Extract the [x, y] coordinate from the center of the cell holding the provided text.  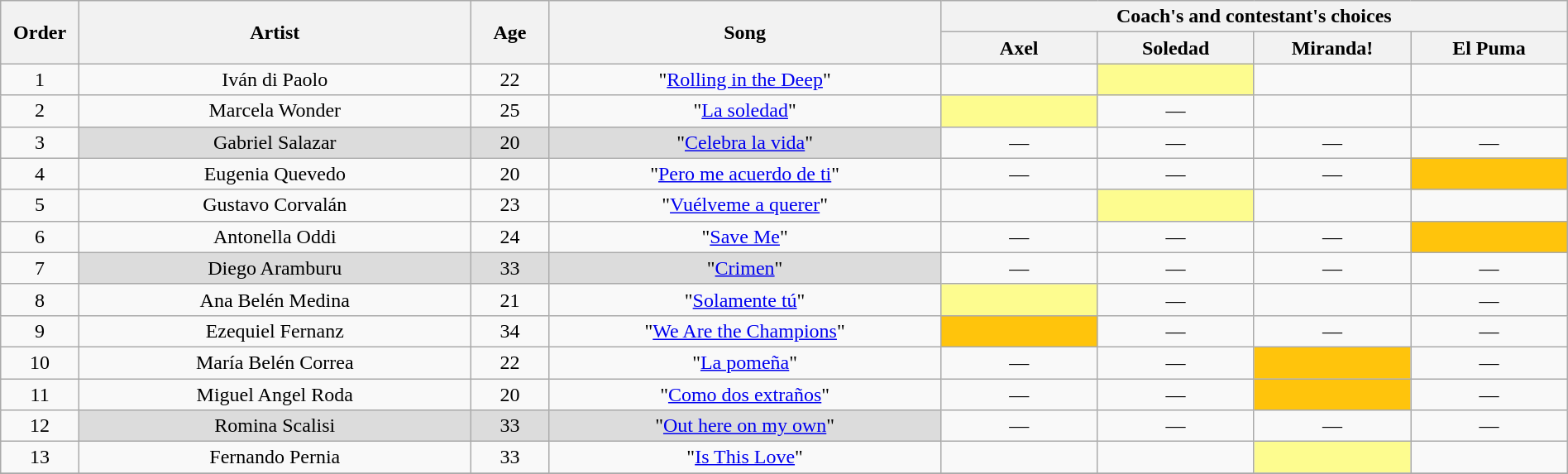
Gustavo Corvalán [275, 205]
Romina Scalisi [275, 426]
"Rolling in the Deep" [745, 79]
1 [40, 79]
Axel [1019, 48]
Eugenia Quevedo [275, 174]
Song [745, 32]
21 [509, 299]
Soledad [1176, 48]
"La pomeña" [745, 362]
11 [40, 395]
"Is This Love" [745, 457]
23 [509, 205]
2 [40, 111]
Age [509, 32]
Marcela Wonder [275, 111]
Miguel Angel Roda [275, 395]
"La soledad" [745, 111]
"We Are the Champions" [745, 331]
4 [40, 174]
María Belén Correa [275, 362]
Gabriel Salazar [275, 142]
"Como dos extraños" [745, 395]
6 [40, 237]
8 [40, 299]
12 [40, 426]
"Pero me acuerdo de ti" [745, 174]
13 [40, 457]
Miranda! [1331, 48]
9 [40, 331]
"Crimen" [745, 268]
Iván di Paolo [275, 79]
5 [40, 205]
Ana Belén Medina [275, 299]
7 [40, 268]
24 [509, 237]
Order [40, 32]
34 [509, 331]
"Save Me" [745, 237]
"Solamente tú" [745, 299]
Diego Aramburu [275, 268]
"Vuélveme a querer" [745, 205]
Artist [275, 32]
"Celebra la vida" [745, 142]
25 [509, 111]
3 [40, 142]
"Out here on my own" [745, 426]
Ezequiel Fernanz [275, 331]
Fernando Pernia [275, 457]
10 [40, 362]
Antonella Oddi [275, 237]
El Puma [1489, 48]
Coach's and contestant's choices [1254, 17]
